For the text-containing cell, return its midpoint in (x, y) coordinate format. 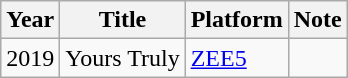
ZEE5 (236, 58)
Note (318, 20)
Platform (236, 20)
Title (122, 20)
Yours Truly (122, 58)
Year (30, 20)
2019 (30, 58)
